Locate the cell with the specified text and output its [x, y] center coordinate. 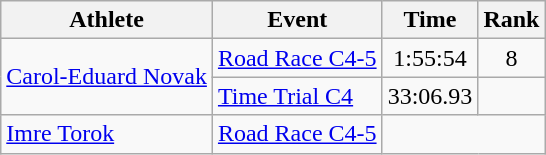
8 [512, 58]
Time Trial C4 [297, 96]
Imre Torok [107, 134]
Athlete [107, 20]
Event [297, 20]
Rank [512, 20]
Carol-Eduard Novak [107, 77]
Time [430, 20]
33:06.93 [430, 96]
1:55:54 [430, 58]
